Capture the cell that displays the provided text and extract its (x, y) central coordinate. 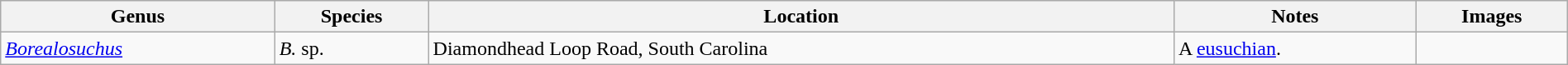
Location (801, 17)
B. sp. (351, 48)
Images (1492, 17)
Genus (137, 17)
Borealosuchus (137, 48)
A eusuchian. (1295, 48)
Species (351, 17)
Diamondhead Loop Road, South Carolina (801, 48)
Notes (1295, 17)
